Scan for the cell matching the given text and deliver its [X, Y] coordinate at center. 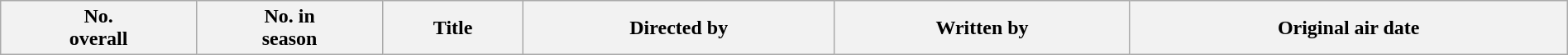
Title [453, 28]
Original air date [1348, 28]
No.overall [99, 28]
Directed by [678, 28]
Written by [982, 28]
No. inseason [289, 28]
